From the cell containing the given text, extract its center point as (x, y) coordinate. 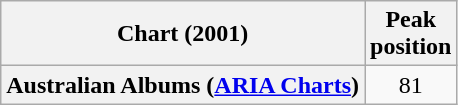
Australian Albums (ARIA Charts) (183, 85)
Chart (2001) (183, 34)
81 (411, 85)
Peakposition (411, 34)
